Identify which cell holds the provided text, then report its [x, y] central coordinate. 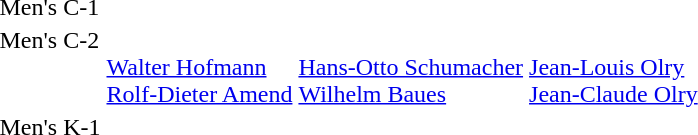
Walter Hofmann Rolf-Dieter Amend [200, 67]
Hans-Otto Schumacher Wilhelm Baues [411, 67]
